For the text-containing cell, return its midpoint in (X, Y) coordinate format. 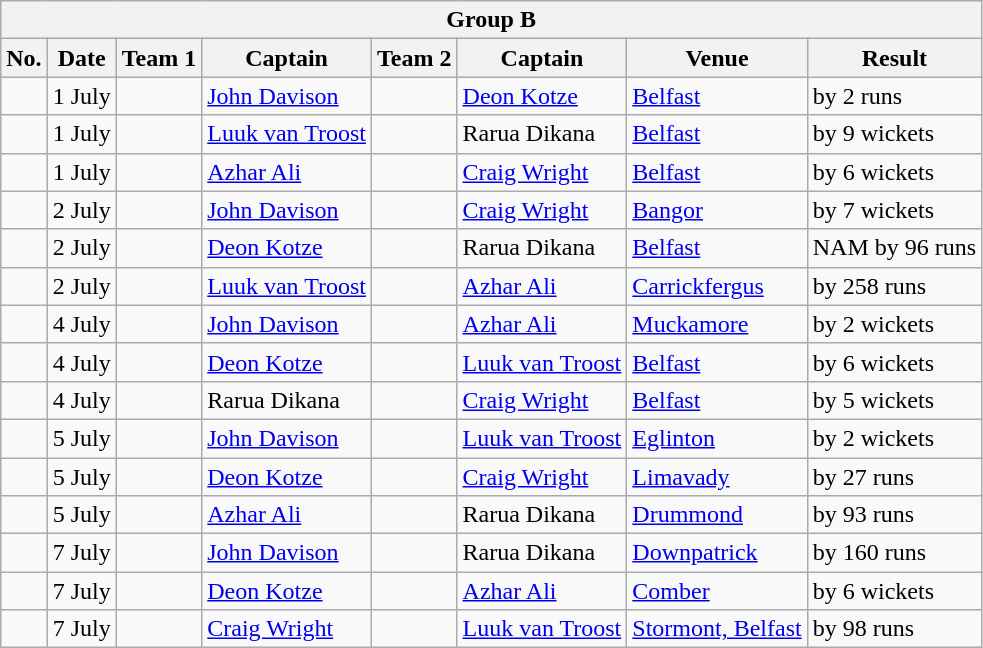
Drummond (717, 515)
by 27 runs (894, 477)
Eglinton (717, 438)
NAM by 96 runs (894, 248)
Limavady (717, 477)
No. (24, 58)
Result (894, 58)
by 258 runs (894, 286)
by 98 runs (894, 629)
by 7 wickets (894, 210)
by 93 runs (894, 515)
Bangor (717, 210)
Muckamore (717, 324)
Team 1 (159, 58)
by 9 wickets (894, 134)
Stormont, Belfast (717, 629)
Team 2 (415, 58)
Carrickfergus (717, 286)
Group B (492, 20)
by 2 runs (894, 96)
by 160 runs (894, 553)
Date (82, 58)
by 5 wickets (894, 400)
Downpatrick (717, 553)
Venue (717, 58)
Comber (717, 591)
